Capture the cell that displays the provided text and extract its (x, y) central coordinate. 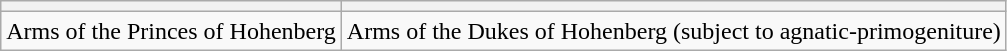
Arms of the Princes of Hohenberg (172, 31)
Arms of the Dukes of Hohenberg (subject to agnatic-primogeniture) (674, 31)
